Return (x, y) of the center of cell containing provided text 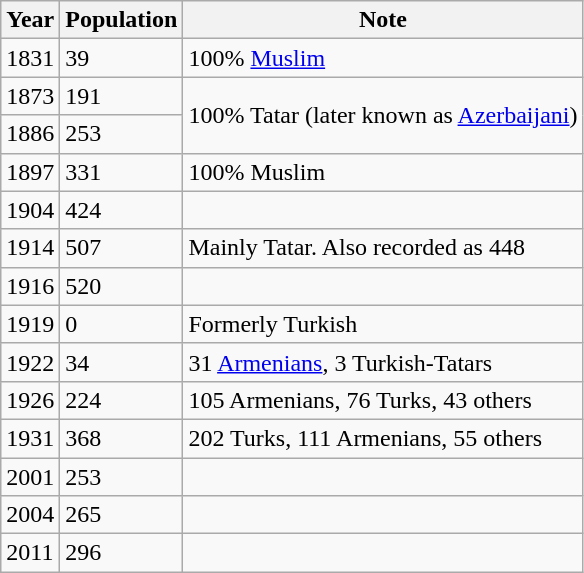
34 (122, 362)
1922 (30, 362)
Year (30, 20)
1914 (30, 248)
520 (122, 286)
224 (122, 400)
Note (383, 20)
2011 (30, 553)
296 (122, 553)
368 (122, 438)
1897 (30, 172)
100% Tatar (later known as Azerbaijani) (383, 115)
1916 (30, 286)
105 Armenians, 76 Turks, 43 others (383, 400)
0 (122, 324)
1886 (30, 134)
Mainly Tatar. Also recorded as 448 (383, 248)
331 (122, 172)
2001 (30, 477)
31 Armenians, 3 Turkish-Tatars (383, 362)
202 Turks, 111 Armenians, 55 others (383, 438)
1926 (30, 400)
265 (122, 515)
1831 (30, 58)
1931 (30, 438)
Population (122, 20)
2004 (30, 515)
424 (122, 210)
507 (122, 248)
191 (122, 96)
39 (122, 58)
1873 (30, 96)
1919 (30, 324)
1904 (30, 210)
Formerly Turkish (383, 324)
